Capture the cell that displays the provided text and extract its [x, y] central coordinate. 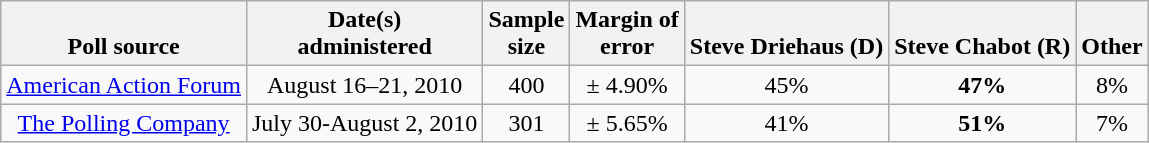
August 16–21, 2010 [364, 85]
± 5.65% [627, 123]
400 [526, 85]
Steve Driehaus (D) [786, 34]
47% [982, 85]
41% [786, 123]
July 30-August 2, 2010 [364, 123]
7% [1112, 123]
Steve Chabot (R) [982, 34]
8% [1112, 85]
Poll source [124, 34]
301 [526, 123]
Margin oferror [627, 34]
Date(s) administered [364, 34]
51% [982, 123]
American Action Forum [124, 85]
Samplesize [526, 34]
The Polling Company [124, 123]
45% [786, 85]
Other [1112, 34]
± 4.90% [627, 85]
